Output the (X, Y) coordinate of the center of the cell containing the given text.  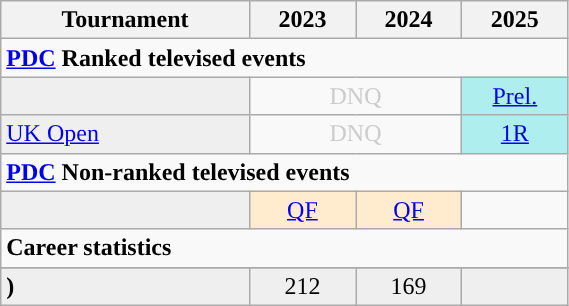
1R (515, 134)
212 (302, 286)
PDC Ranked televised events (284, 58)
UK Open (126, 134)
Career statistics (284, 248)
Prel. (515, 96)
2024 (409, 20)
2025 (515, 20)
) (126, 286)
Tournament (126, 20)
2023 (302, 20)
PDC Non-ranked televised events (284, 172)
169 (409, 286)
